For the text-containing cell, return its midpoint in (x, y) coordinate format. 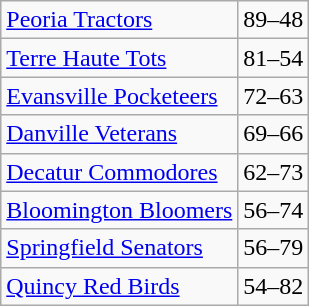
56–74 (274, 210)
Evansville Pocketeers (120, 96)
Bloomington Bloomers (120, 210)
62–73 (274, 172)
54–82 (274, 286)
Peoria Tractors (120, 20)
56–79 (274, 248)
Decatur Commodores (120, 172)
69–66 (274, 134)
Terre Haute Tots (120, 58)
Quincy Red Birds (120, 286)
Springfield Senators (120, 248)
89–48 (274, 20)
72–63 (274, 96)
81–54 (274, 58)
Danville Veterans (120, 134)
